Search for the cell housing the specified text and yield its (X, Y) center coordinate. 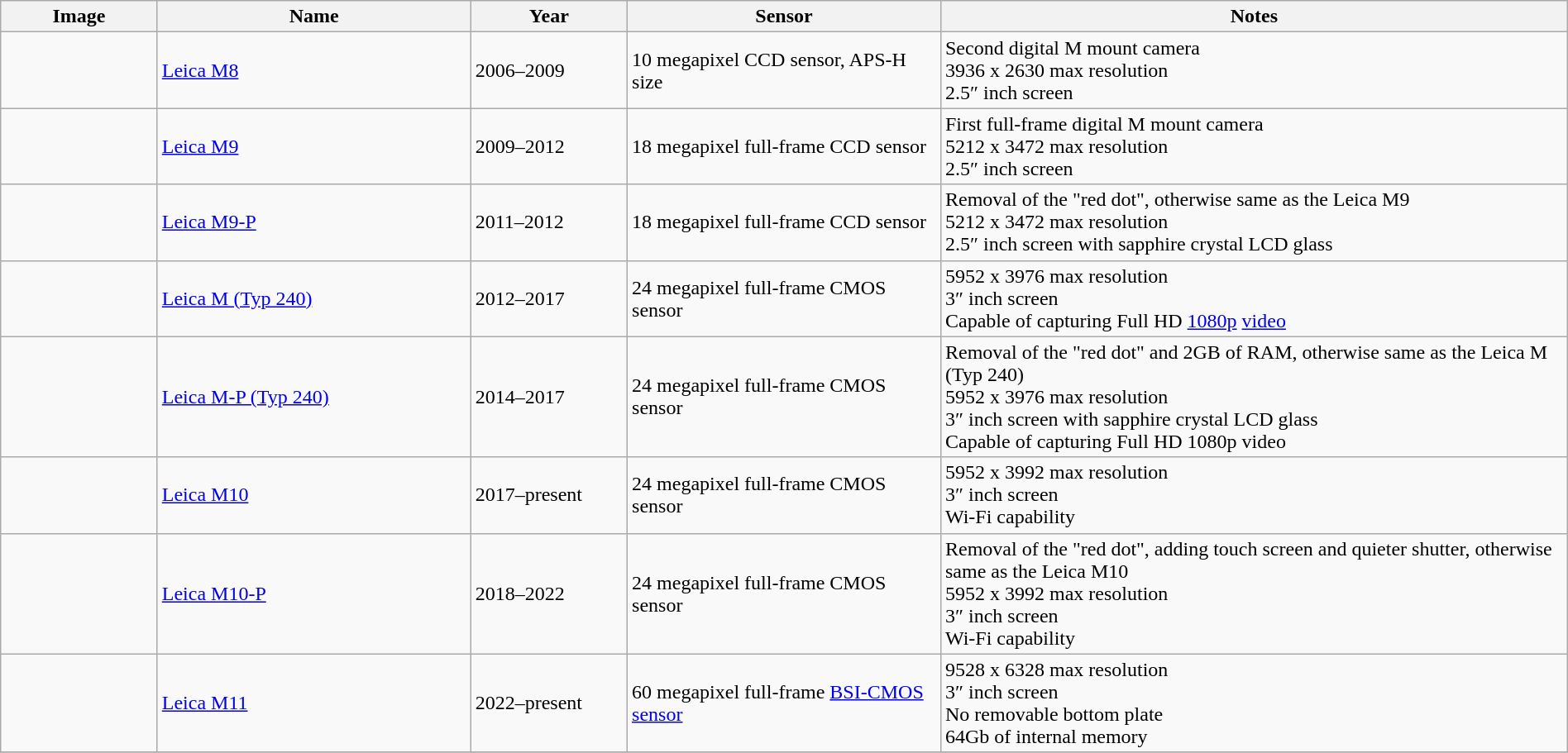
10 megapixel CCD sensor, APS-H size (784, 70)
2006–2009 (549, 70)
2009–2012 (549, 146)
First full-frame digital M mount camera 5212 x 3472 max resolution 2.5″ inch screen (1254, 146)
2012–2017 (549, 298)
Leica M (Typ 240) (314, 298)
Second digital M mount camera 3936 x 2630 max resolution 2.5″ inch screen (1254, 70)
2022–present (549, 703)
2018–2022 (549, 593)
2014–2017 (549, 397)
Leica M-P (Typ 240) (314, 397)
Name (314, 17)
Leica M10-P (314, 593)
Leica M9 (314, 146)
5952 x 3992 max resolution 3″ inch screen Wi-Fi capability (1254, 495)
Leica M10 (314, 495)
Leica M11 (314, 703)
5952 x 3976 max resolution 3″ inch screen Capable of capturing Full HD 1080p video (1254, 298)
60 megapixel full-frame BSI-CMOS sensor (784, 703)
Year (549, 17)
Notes (1254, 17)
2011–2012 (549, 222)
Leica M8 (314, 70)
Removal of the "red dot", otherwise same as the Leica M9 5212 x 3472 max resolution 2.5″ inch screen with sapphire crystal LCD glass (1254, 222)
Image (79, 17)
2017–present (549, 495)
Sensor (784, 17)
9528 x 6328 max resolution 3″ inch screen No removable bottom plate64Gb of internal memory (1254, 703)
Leica M9-P (314, 222)
